Return [X, Y] of the center of cell containing provided text 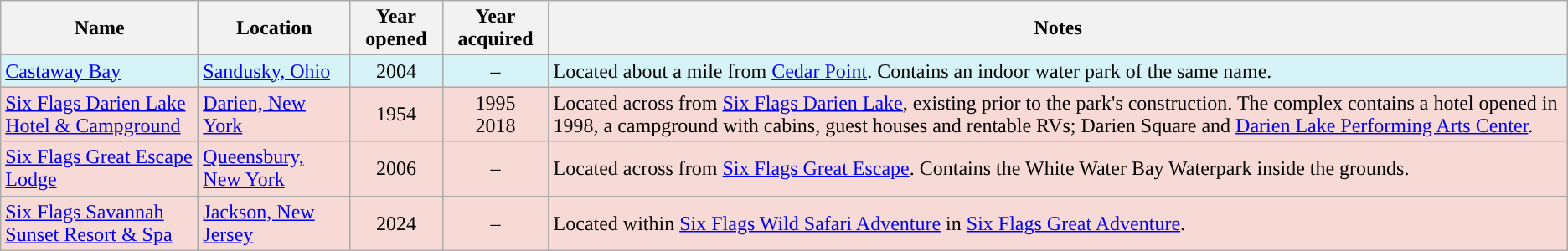
2024 [396, 223]
Name [100, 28]
Six Flags Great Escape Lodge [100, 169]
Six Flags Darien Lake Hotel & Campground [100, 114]
Located across from Six Flags Great Escape. Contains the White Water Bay Waterpark inside the grounds. [1058, 169]
Jackson, New Jersey [275, 223]
Queensbury, New York [275, 169]
2006 [396, 169]
Year acquired [496, 28]
Six Flags Savannah Sunset Resort & Spa [100, 223]
Sandusky, Ohio [275, 71]
1954 [396, 114]
Darien, New York [275, 114]
2004 [396, 71]
Location [275, 28]
Located about a mile from Cedar Point. Contains an indoor water park of the same name. [1058, 71]
Castaway Bay [100, 71]
Located within Six Flags Wild Safari Adventure in Six Flags Great Adventure. [1058, 223]
19952018 [496, 114]
Notes [1058, 28]
Year opened [396, 28]
